Extract the (x, y) coordinate from the center of the cell holding the provided text.  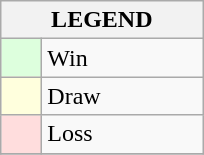
Loss (122, 134)
LEGEND (102, 20)
Draw (122, 96)
Win (122, 58)
